Determine the (x, y) coordinate at the center of the cell enclosing the given text.  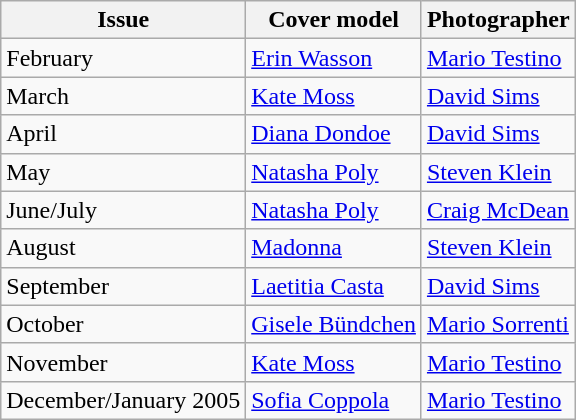
Diana Dondoe (334, 134)
October (124, 324)
June/July (124, 210)
November (124, 362)
April (124, 134)
February (124, 58)
March (124, 96)
Mario Sorrenti (498, 324)
Issue (124, 20)
Erin Wasson (334, 58)
September (124, 286)
Craig McDean (498, 210)
May (124, 172)
Laetitia Casta (334, 286)
Sofia Coppola (334, 400)
December/January 2005 (124, 400)
Cover model (334, 20)
August (124, 248)
Madonna (334, 248)
Photographer (498, 20)
Gisele Bündchen (334, 324)
